Output the (x, y) coordinate of the center of the cell containing the given text.  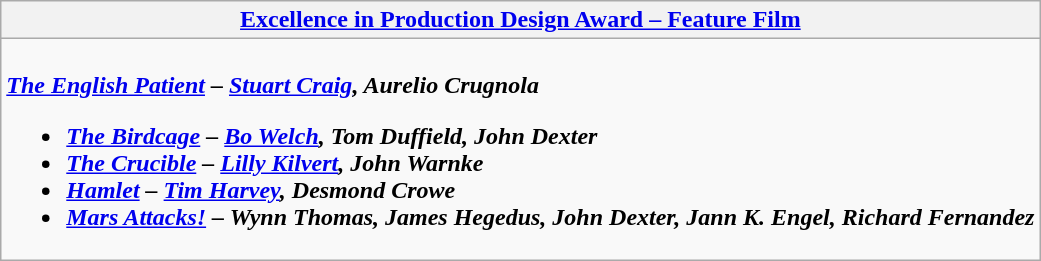
Excellence in Production Design Award – Feature Film (520, 20)
